Locate the cell with the specified text and output its (X, Y) center coordinate. 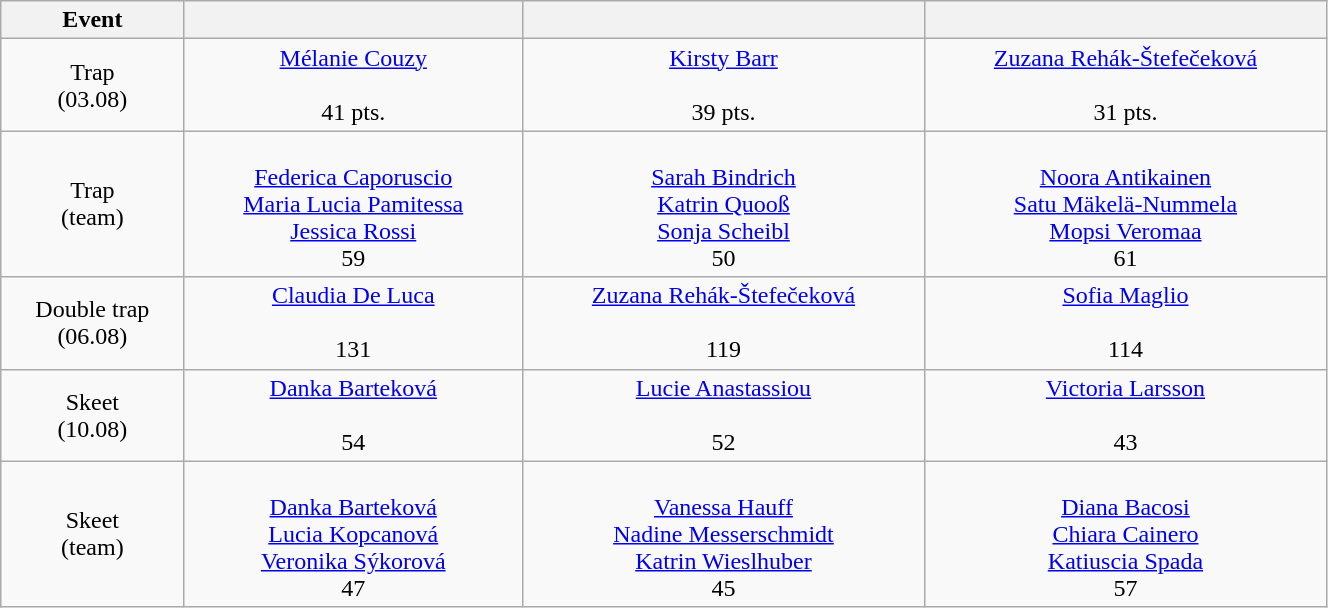
Victoria Larsson 43 (1125, 415)
Trap (03.08) (92, 85)
Zuzana Rehák-Štefečeková 119 (724, 323)
Double trap (06.08) (92, 323)
Danka BartekováLucia KopcanováVeronika Sýkorová 47 (354, 534)
Vanessa HauffNadine MesserschmidtKatrin Wieslhuber 45 (724, 534)
Federica CaporuscioMaria Lucia PamitessaJessica Rossi 59 (354, 204)
Sofia Maglio 114 (1125, 323)
Kirsty Barr 39 pts. (724, 85)
Skeet (team) (92, 534)
Event (92, 20)
Mélanie Couzy 41 pts. (354, 85)
Zuzana Rehák-Štefečeková 31 pts. (1125, 85)
Claudia De Luca 131 (354, 323)
Noora AntikainenSatu Mäkelä-NummelaMopsi Veromaa 61 (1125, 204)
Sarah BindrichKatrin QuooßSonja Scheibl 50 (724, 204)
Danka Barteková 54 (354, 415)
Skeet (10.08) (92, 415)
Lucie Anastassiou 52 (724, 415)
Trap (team) (92, 204)
Diana BacosiChiara CaineroKatiuscia Spada 57 (1125, 534)
